Output the (x, y) coordinate of the center of the cell containing the given text.  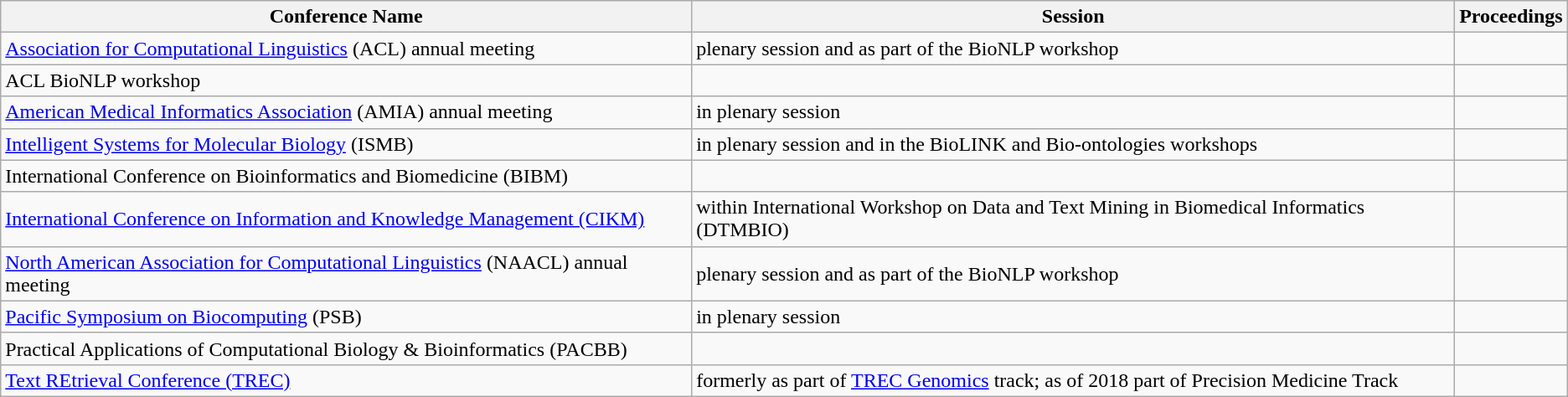
American Medical Informatics Association (AMIA) annual meeting (347, 112)
Conference Name (347, 17)
Text REtrieval Conference (TREC) (347, 380)
within International Workshop on Data and Text Mining in Biomedical Informatics (DTMBIO) (1074, 219)
Intelligent Systems for Molecular Biology (ISMB) (347, 144)
Session (1074, 17)
Practical Applications of Computational Biology & Bioinformatics (PACBB) (347, 348)
in plenary session and in the BioLINK and Bio-ontologies workshops (1074, 144)
North American Association for Computational Linguistics (NAACL) annual meeting (347, 273)
formerly as part of TREC Genomics track; as of 2018 part of Precision Medicine Track (1074, 380)
Pacific Symposium on Biocomputing (PSB) (347, 317)
International Conference on Bioinformatics and Biomedicine (BIBM) (347, 176)
ACL BioNLP workshop (347, 80)
Proceedings (1511, 17)
International Conference on Information and Knowledge Management (CIKM) (347, 219)
Association for Computational Linguistics (ACL) annual meeting (347, 49)
